Pinpoint the cell where the given text exists, returning its (x, y) midpoint coordinate. 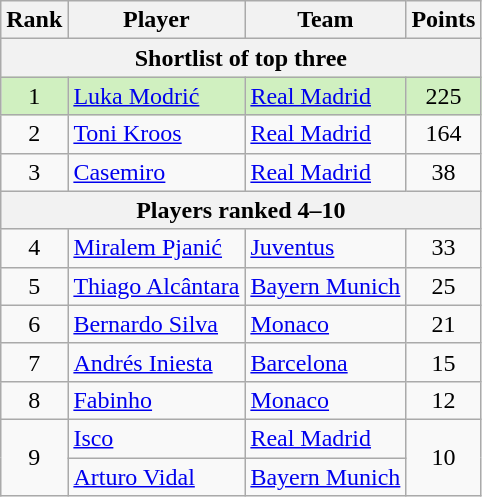
Rank (34, 20)
21 (444, 324)
2 (34, 134)
Isco (156, 438)
33 (444, 248)
15 (444, 362)
225 (444, 96)
Miralem Pjanić (156, 248)
Players ranked 4–10 (241, 210)
38 (444, 172)
Toni Kroos (156, 134)
9 (34, 457)
Luka Modrić (156, 96)
Andrés Iniesta (156, 362)
Points (444, 20)
Casemiro (156, 172)
10 (444, 457)
5 (34, 286)
Arturo Vidal (156, 477)
12 (444, 400)
Shortlist of top three (241, 58)
25 (444, 286)
164 (444, 134)
Thiago Alcântara (156, 286)
Bernardo Silva (156, 324)
7 (34, 362)
Player (156, 20)
Barcelona (326, 362)
1 (34, 96)
Juventus (326, 248)
3 (34, 172)
Team (326, 20)
6 (34, 324)
Fabinho (156, 400)
4 (34, 248)
8 (34, 400)
